Detect which cell encompasses the target text, then output its (X, Y) center coordinate. 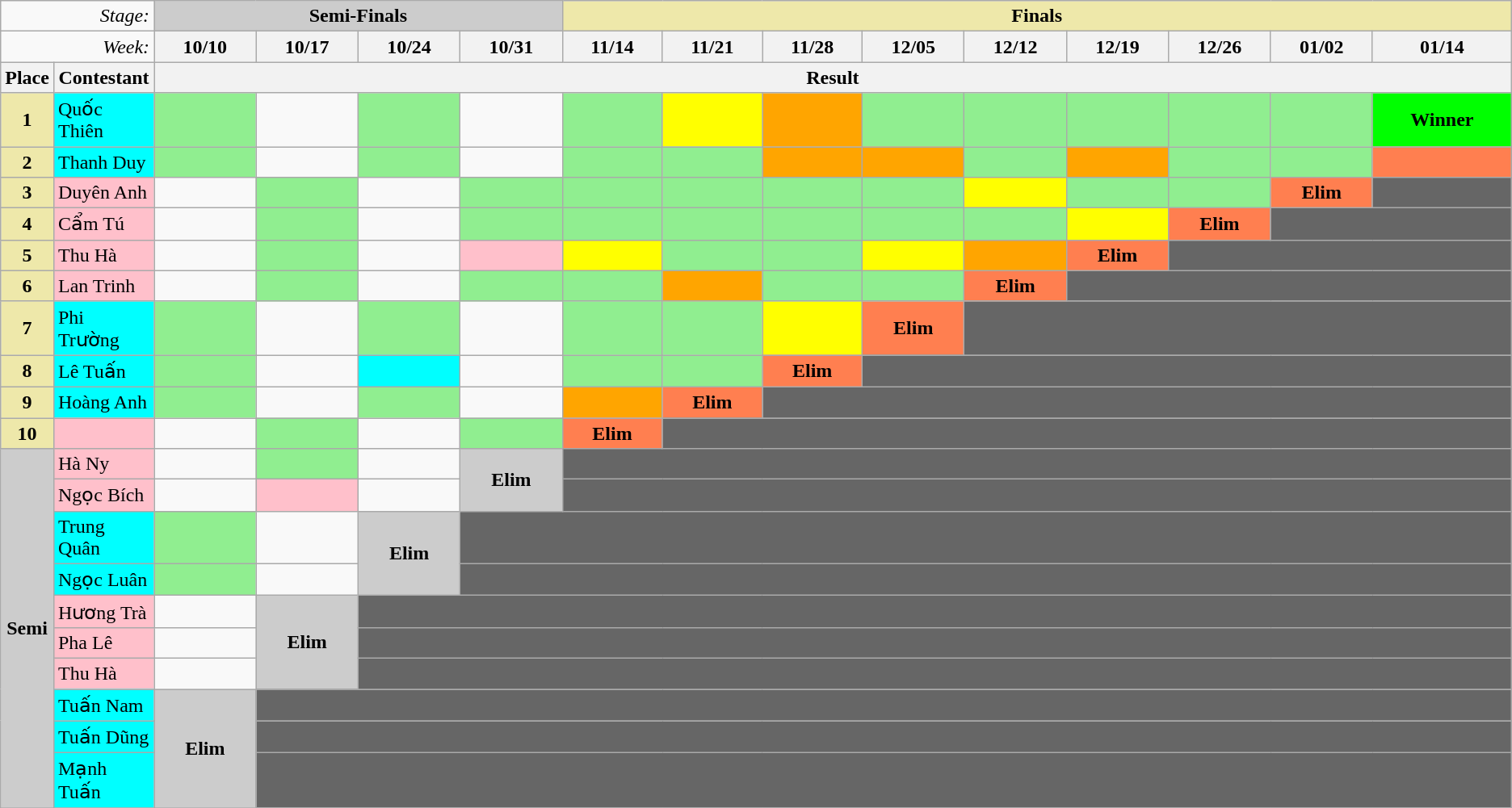
Hoàng Anh (103, 402)
Thanh Duy (103, 162)
01/02 (1321, 47)
Pha Lê (103, 643)
Result (834, 77)
9 (27, 402)
Winner (1442, 119)
Duyên Anh (103, 193)
Lê Tuấn (103, 371)
6 (27, 286)
Place (27, 77)
12/19 (1117, 47)
12/12 (1015, 47)
Week: (78, 47)
Hà Ny (103, 464)
5 (27, 255)
Tuấn Nam (103, 705)
Stage: (78, 16)
3 (27, 193)
11/21 (712, 47)
12/05 (913, 47)
4 (27, 224)
Lan Trinh (103, 286)
10/31 (511, 47)
12/26 (1220, 47)
Mạnh Tuấn (103, 781)
Cẩm Tú (103, 224)
Semi-Finals (359, 16)
10/17 (307, 47)
Phi Trường (103, 328)
Quốc Thiên (103, 119)
Contestant (103, 77)
Finals (1037, 16)
10 (27, 433)
01/14 (1442, 47)
10/24 (409, 47)
11/28 (813, 47)
Trung Quân (103, 538)
Tuấn Dũng (103, 737)
10/10 (205, 47)
8 (27, 371)
1 (27, 119)
7 (27, 328)
Ngọc Bích (103, 496)
Ngọc Luân (103, 580)
Hương Trà (103, 612)
Semi (27, 628)
11/14 (612, 47)
2 (27, 162)
